Locate the cell with the specified text and output its (X, Y) center coordinate. 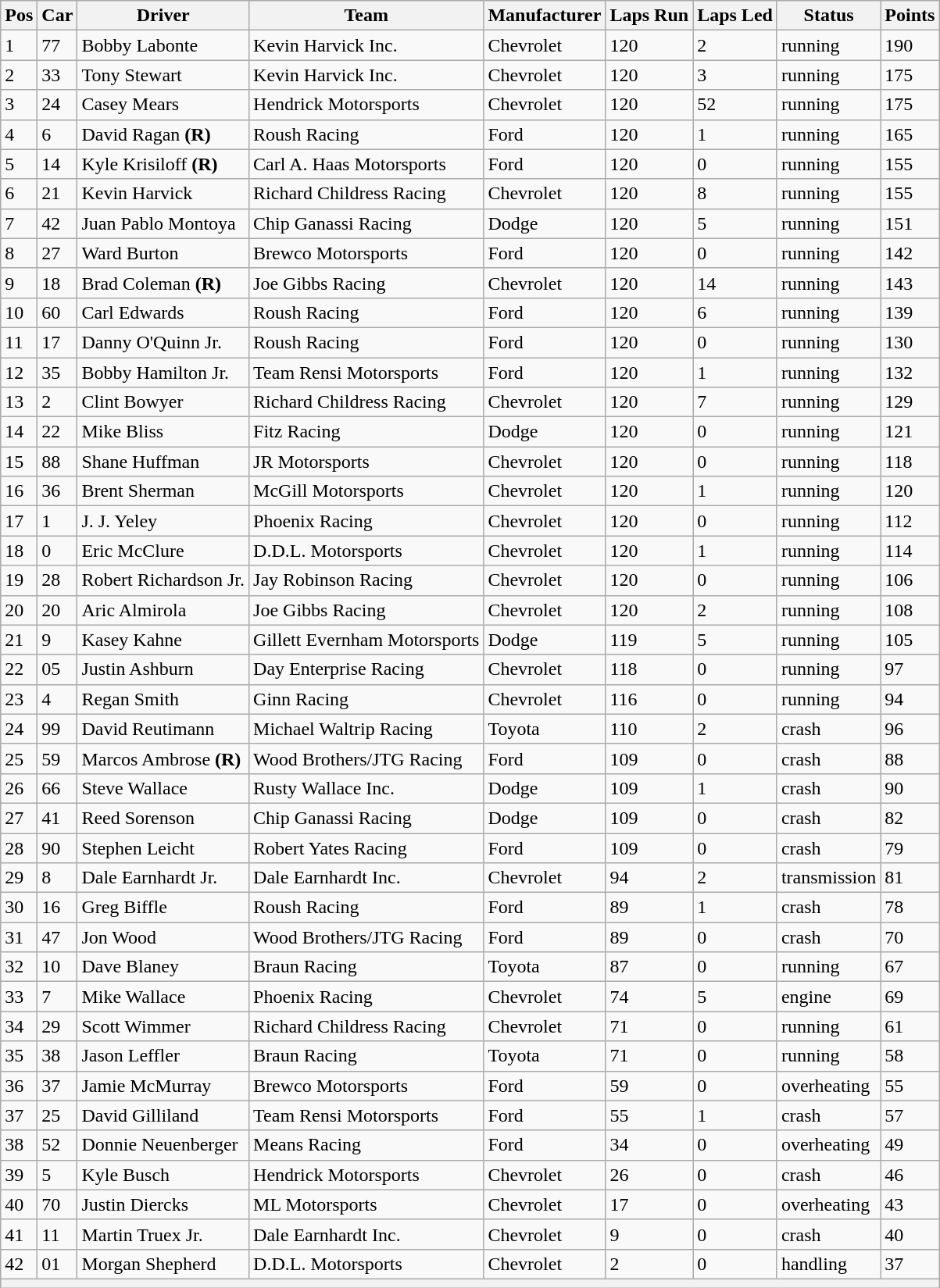
Pos (19, 16)
Ginn Racing (366, 699)
Martin Truex Jr. (163, 1234)
Justin Diercks (163, 1204)
77 (58, 45)
43 (910, 1204)
143 (910, 283)
13 (19, 402)
Tony Stewart (163, 75)
61 (910, 1026)
Kyle Busch (163, 1175)
74 (649, 997)
Juan Pablo Montoya (163, 223)
39 (19, 1175)
32 (19, 967)
87 (649, 967)
97 (910, 669)
78 (910, 908)
ML Motorsports (366, 1204)
Michael Waltrip Racing (366, 729)
01 (58, 1264)
Bobby Hamilton Jr. (163, 373)
Gillett Evernham Motorsports (366, 640)
transmission (828, 878)
96 (910, 729)
46 (910, 1175)
132 (910, 373)
Bobby Labonte (163, 45)
Jamie McMurray (163, 1086)
Morgan Shepherd (163, 1264)
108 (910, 610)
Driver (163, 16)
Aric Almirola (163, 610)
Mike Bliss (163, 432)
engine (828, 997)
Kasey Kahne (163, 640)
Donnie Neuenberger (163, 1145)
Danny O'Quinn Jr. (163, 342)
31 (19, 937)
121 (910, 432)
Points (910, 16)
106 (910, 580)
Means Racing (366, 1145)
Steve Wallace (163, 788)
Car (58, 16)
67 (910, 967)
58 (910, 1056)
Stephen Leicht (163, 847)
Brent Sherman (163, 491)
Eric McClure (163, 551)
Robert Richardson Jr. (163, 580)
66 (58, 788)
12 (19, 373)
15 (19, 462)
handling (828, 1264)
Kevin Harvick (163, 194)
Laps Run (649, 16)
Dave Blaney (163, 967)
190 (910, 45)
Brad Coleman (R) (163, 283)
Jon Wood (163, 937)
Dale Earnhardt Jr. (163, 878)
82 (910, 818)
119 (649, 640)
Greg Biffle (163, 908)
112 (910, 521)
19 (19, 580)
Justin Ashburn (163, 669)
23 (19, 699)
Kyle Krisiloff (R) (163, 164)
105 (910, 640)
David Ragan (R) (163, 134)
30 (19, 908)
Regan Smith (163, 699)
David Gilliland (163, 1115)
05 (58, 669)
151 (910, 223)
Fitz Racing (366, 432)
Carl A. Haas Motorsports (366, 164)
99 (58, 729)
116 (649, 699)
Ward Burton (163, 253)
79 (910, 847)
57 (910, 1115)
Day Enterprise Racing (366, 669)
47 (58, 937)
Rusty Wallace Inc. (366, 788)
JR Motorsports (366, 462)
129 (910, 402)
Shane Huffman (163, 462)
130 (910, 342)
Mike Wallace (163, 997)
Manufacturer (545, 16)
Team (366, 16)
Carl Edwards (163, 312)
69 (910, 997)
142 (910, 253)
Status (828, 16)
David Reutimann (163, 729)
139 (910, 312)
Casey Mears (163, 105)
114 (910, 551)
81 (910, 878)
Jason Leffler (163, 1056)
McGill Motorsports (366, 491)
Jay Robinson Racing (366, 580)
Reed Sorenson (163, 818)
Clint Bowyer (163, 402)
Scott Wimmer (163, 1026)
Robert Yates Racing (366, 847)
J. J. Yeley (163, 521)
165 (910, 134)
110 (649, 729)
60 (58, 312)
Laps Led (735, 16)
49 (910, 1145)
Marcos Ambrose (R) (163, 758)
